Output the (X, Y) coordinate of the center of the cell containing the given text.  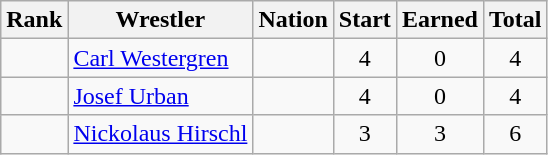
Wrestler (160, 20)
Earned (440, 20)
Carl Westergren (160, 58)
Josef Urban (160, 96)
Total (515, 20)
6 (515, 134)
Nation (293, 20)
Nickolaus Hirschl (160, 134)
Rank (34, 20)
Start (364, 20)
